Return (x, y) of the center of cell containing provided text 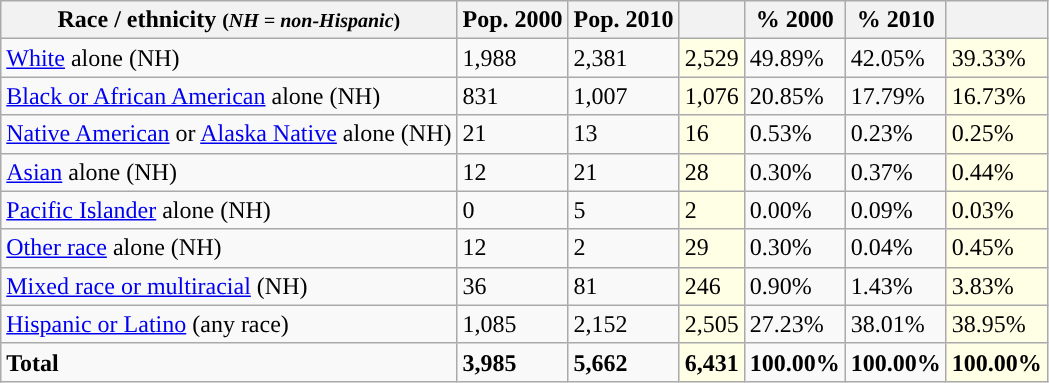
White alone (NH) (229, 58)
16.73% (996, 96)
2,381 (624, 58)
38.01% (896, 324)
1,085 (512, 324)
Pop. 2000 (512, 20)
39.33% (996, 58)
2,152 (624, 324)
0.90% (794, 286)
0.00% (794, 210)
Race / ethnicity (NH = non-Hispanic) (229, 20)
81 (624, 286)
1,007 (624, 96)
0.03% (996, 210)
0.04% (896, 248)
2,529 (712, 58)
0.53% (794, 134)
0.09% (896, 210)
16 (712, 134)
42.05% (896, 58)
3,985 (512, 362)
5 (624, 210)
29 (712, 248)
% 2000 (794, 20)
20.85% (794, 96)
28 (712, 172)
27.23% (794, 324)
Asian alone (NH) (229, 172)
Mixed race or multiracial (NH) (229, 286)
Black or African American alone (NH) (229, 96)
1,076 (712, 96)
13 (624, 134)
0.23% (896, 134)
0.37% (896, 172)
0.25% (996, 134)
831 (512, 96)
0.45% (996, 248)
3.83% (996, 286)
2,505 (712, 324)
1.43% (896, 286)
% 2010 (896, 20)
Pacific Islander alone (NH) (229, 210)
1,988 (512, 58)
246 (712, 286)
Native American or Alaska Native alone (NH) (229, 134)
36 (512, 286)
0.44% (996, 172)
5,662 (624, 362)
6,431 (712, 362)
Hispanic or Latino (any race) (229, 324)
Pop. 2010 (624, 20)
Other race alone (NH) (229, 248)
49.89% (794, 58)
Total (229, 362)
17.79% (896, 96)
0 (512, 210)
38.95% (996, 324)
